Pinpoint the cell where the given text exists, returning its [X, Y] midpoint coordinate. 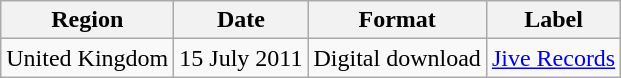
Digital download [397, 58]
Region [88, 20]
Label [553, 20]
United Kingdom [88, 58]
Date [241, 20]
15 July 2011 [241, 58]
Format [397, 20]
Jive Records [553, 58]
